Pinpoint the cell where the given text exists, returning its (X, Y) midpoint coordinate. 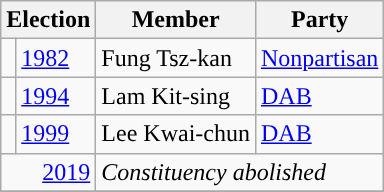
Party (319, 20)
1994 (56, 96)
1999 (56, 134)
Nonpartisan (319, 58)
Fung Tsz-kan (176, 58)
Lam Kit-sing (176, 96)
Election (48, 20)
2019 (48, 172)
Lee Kwai-chun (176, 134)
Constituency abolished (240, 172)
1982 (56, 58)
Member (176, 20)
